From the cell containing the given text, extract its center point as (X, Y) coordinate. 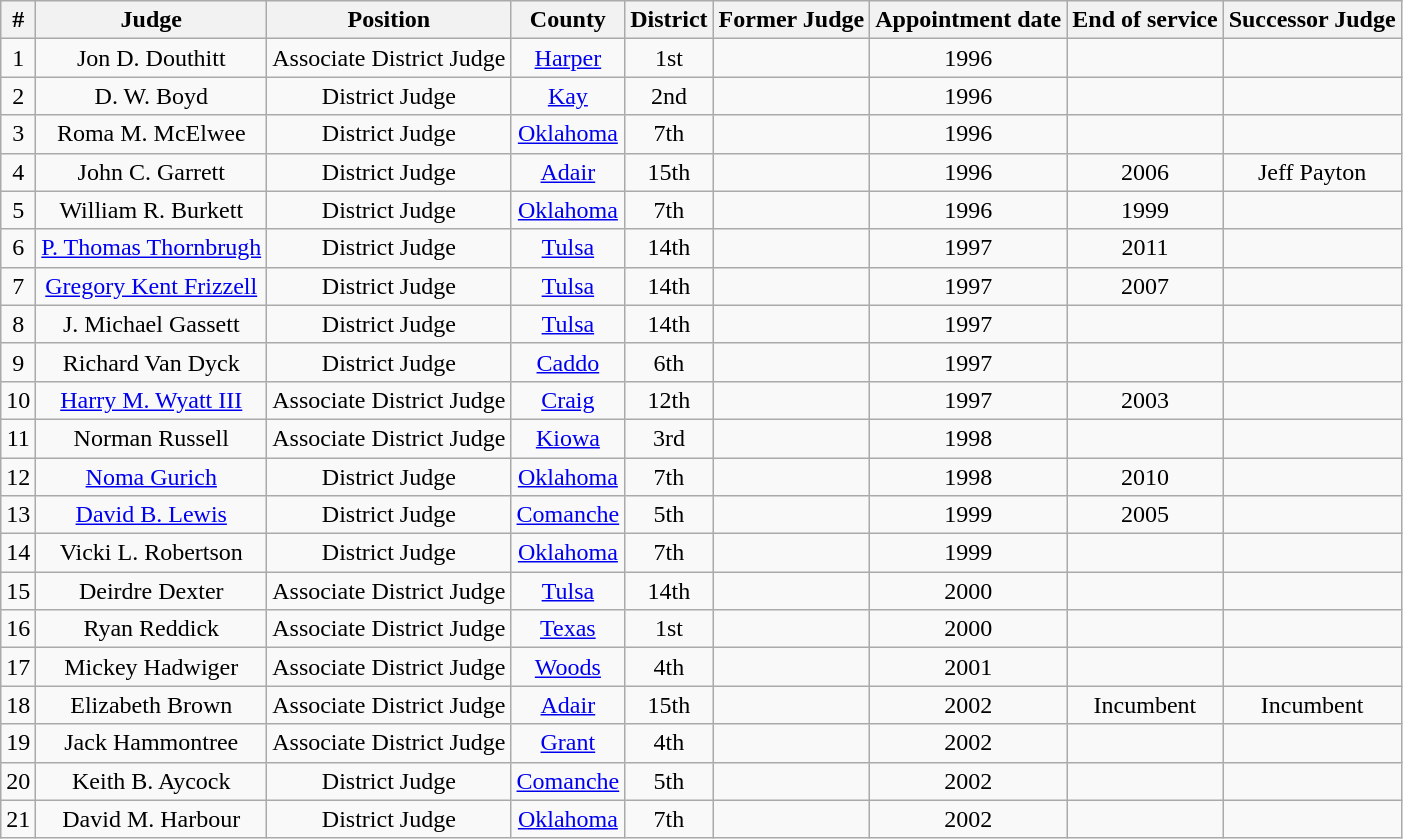
Appointment date (968, 20)
Kiowa (568, 438)
8 (18, 324)
2010 (1145, 477)
6th (669, 362)
Deirdre Dexter (152, 591)
16 (18, 629)
10 (18, 400)
William R. Burkett (152, 210)
Keith B. Aycock (152, 781)
Successor Judge (1312, 20)
Jeff Payton (1312, 172)
J. Michael Gassett (152, 324)
Norman Russell (152, 438)
Jack Hammontree (152, 743)
Woods (568, 667)
1 (18, 58)
19 (18, 743)
20 (18, 781)
Harry M. Wyatt III (152, 400)
2nd (669, 96)
15 (18, 591)
Texas (568, 629)
14 (18, 553)
9 (18, 362)
6 (18, 248)
Kay (568, 96)
2007 (1145, 286)
3 (18, 134)
11 (18, 438)
End of service (1145, 20)
Judge (152, 20)
Harper (568, 58)
12th (669, 400)
2001 (968, 667)
P. Thomas Thornbrugh (152, 248)
Grant (568, 743)
District (669, 20)
18 (18, 705)
D. W. Boyd (152, 96)
David B. Lewis (152, 515)
2006 (1145, 172)
Craig (568, 400)
Position (389, 20)
Former Judge (792, 20)
2003 (1145, 400)
Richard Van Dyck (152, 362)
County (568, 20)
5 (18, 210)
Mickey Hadwiger (152, 667)
Ryan Reddick (152, 629)
Roma M. McElwee (152, 134)
# (18, 20)
3rd (669, 438)
17 (18, 667)
2011 (1145, 248)
13 (18, 515)
Elizabeth Brown (152, 705)
21 (18, 819)
Gregory Kent Frizzell (152, 286)
John C. Garrett (152, 172)
David M. Harbour (152, 819)
Noma Gurich (152, 477)
Jon D. Douthitt (152, 58)
7 (18, 286)
Caddo (568, 362)
12 (18, 477)
2 (18, 96)
4 (18, 172)
2005 (1145, 515)
Vicki L. Robertson (152, 553)
